Find where the given text appears and provide that cell's center as [x, y] coordinate. 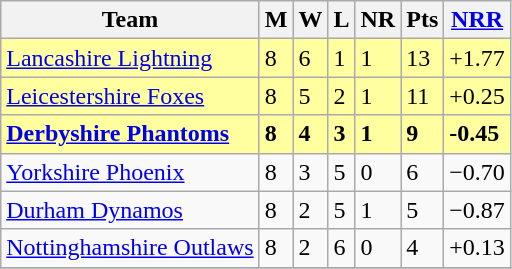
Yorkshire Phoenix [130, 172]
Derbyshire Phantoms [130, 134]
9 [422, 134]
+0.13 [478, 248]
−0.70 [478, 172]
Leicestershire Foxes [130, 96]
13 [422, 58]
Durham Dynamos [130, 210]
11 [422, 96]
Pts [422, 20]
W [310, 20]
NR [378, 20]
Lancashire Lightning [130, 58]
Team [130, 20]
+1.77 [478, 58]
−0.87 [478, 210]
NRR [478, 20]
-0.45 [478, 134]
+0.25 [478, 96]
Nottinghamshire Outlaws [130, 248]
L [342, 20]
M [276, 20]
